Identify which cell holds the provided text, then report its [x, y] central coordinate. 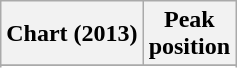
Chart (2013) [72, 34]
Peakposition [189, 34]
